Identify which cell holds the provided text, then report its (x, y) central coordinate. 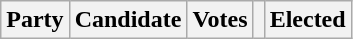
Elected (308, 20)
Party (35, 20)
Candidate (128, 20)
Votes (220, 20)
